Identify which cell holds the provided text, then report its [x, y] central coordinate. 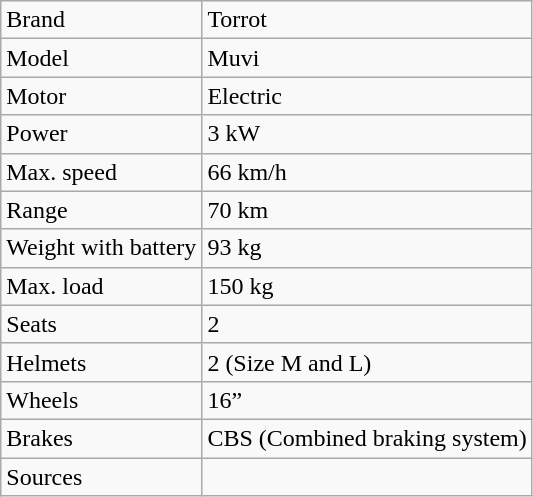
Brand [102, 20]
Power [102, 134]
Motor [102, 96]
2 [367, 324]
93 kg [367, 248]
Range [102, 210]
Wheels [102, 400]
Max. speed [102, 172]
70 km [367, 210]
Helmets [102, 362]
2 (Size M and L) [367, 362]
Model [102, 58]
Torrot [367, 20]
Sources [102, 477]
Max. load [102, 286]
66 km/h [367, 172]
150 kg [367, 286]
Brakes [102, 438]
Seats [102, 324]
3 kW [367, 134]
Muvi [367, 58]
16” [367, 400]
Electric [367, 96]
CBS (Combined braking system) [367, 438]
Weight with battery [102, 248]
